Provide the [x, y] coordinate of the cell's center where the given text is located.  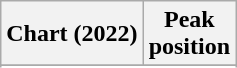
Chart (2022) [72, 34]
Peakposition [189, 34]
